Pinpoint the cell where the given text exists, returning its [X, Y] midpoint coordinate. 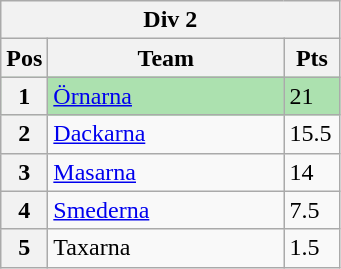
2 [24, 134]
4 [24, 210]
21 [312, 96]
5 [24, 248]
3 [24, 172]
14 [312, 172]
Taxarna [166, 248]
1 [24, 96]
Smederna [166, 210]
Örnarna [166, 96]
Pos [24, 58]
1.5 [312, 248]
7.5 [312, 210]
Team [166, 58]
Pts [312, 58]
Dackarna [166, 134]
Masarna [166, 172]
Div 2 [170, 20]
15.5 [312, 134]
